Identify which cell holds the provided text, then report its (X, Y) central coordinate. 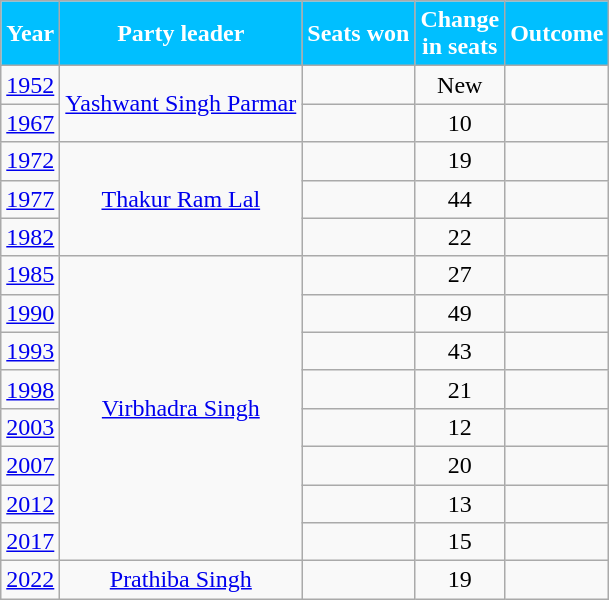
22 (460, 237)
44 (460, 199)
13 (460, 503)
1972 (30, 161)
2017 (30, 542)
12 (460, 427)
2022 (30, 580)
15 (460, 542)
27 (460, 275)
Prathiba Singh (181, 580)
1952 (30, 85)
1998 (30, 389)
49 (460, 313)
Changein seats (460, 34)
Party leader (181, 34)
Yashwant Singh Parmar (181, 104)
Outcome (557, 34)
1977 (30, 199)
1993 (30, 351)
1990 (30, 313)
1982 (30, 237)
43 (460, 351)
10 (460, 123)
Virbhadra Singh (181, 408)
21 (460, 389)
2003 (30, 427)
2007 (30, 465)
New (460, 85)
2012 (30, 503)
20 (460, 465)
1985 (30, 275)
Seats won (358, 34)
Year (30, 34)
1967 (30, 123)
Thakur Ram Lal (181, 199)
